Capture the cell that displays the provided text and extract its [X, Y] central coordinate. 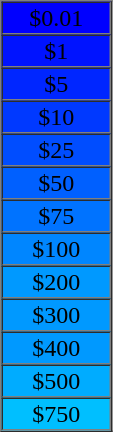
$5 [57, 84]
$500 [57, 380]
$200 [57, 282]
$100 [57, 248]
$25 [57, 150]
$75 [57, 216]
$1 [57, 50]
$750 [57, 414]
$50 [57, 182]
$400 [57, 348]
$300 [57, 314]
$0.01 [57, 18]
$10 [57, 116]
